Determine the (X, Y) coordinate at the center of the cell enclosing the given text.  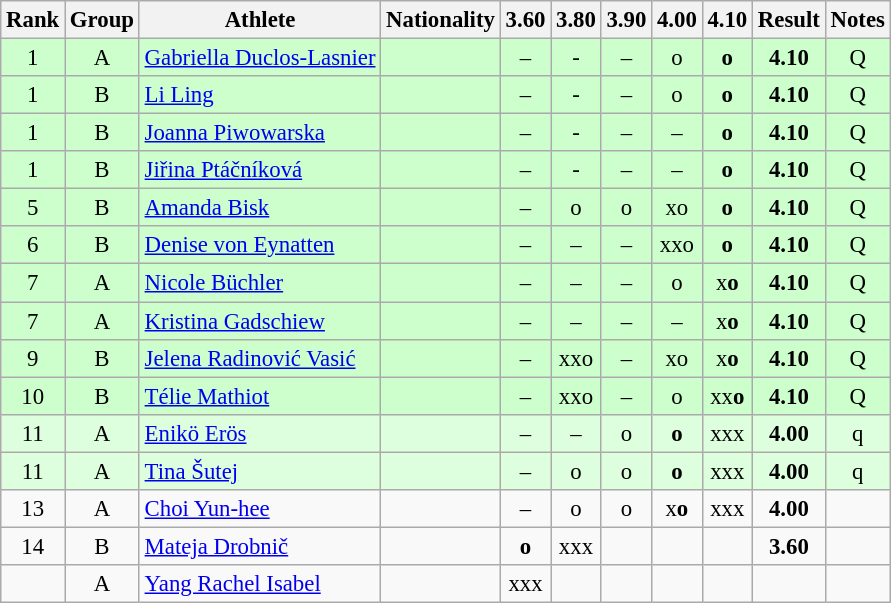
13 (33, 509)
Li Ling (260, 95)
Mateja Drobnič (260, 546)
Notes (858, 20)
Athlete (260, 20)
Jelena Radinović Vasić (260, 358)
Tina Šutej (260, 471)
Nicole Büchler (260, 283)
Nationality (440, 20)
Yang Rachel Isabel (260, 584)
3.80 (576, 20)
Joanna Piwowarska (260, 133)
Kristina Gadschiew (260, 321)
Jiřina Ptáčníková (260, 170)
Denise von Eynatten (260, 245)
3.90 (626, 20)
Enikö Erös (260, 433)
10 (33, 396)
5 (33, 208)
6 (33, 245)
Result (790, 20)
Group (102, 20)
Gabriella Duclos-Lasnier (260, 58)
9 (33, 358)
Choi Yun-hee (260, 509)
Amanda Bisk (260, 208)
14 (33, 546)
Télie Mathiot (260, 396)
Rank (33, 20)
